Scan for the cell matching the given text and deliver its [X, Y] coordinate at center. 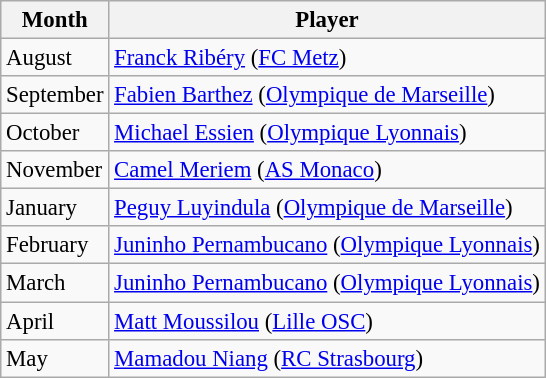
January [55, 208]
March [55, 283]
Month [55, 20]
September [55, 95]
Mamadou Niang (RC Strasbourg) [327, 358]
Fabien Barthez (Olympique de Marseille) [327, 95]
Franck Ribéry (FC Metz) [327, 58]
February [55, 245]
Matt Moussilou (Lille OSC) [327, 321]
Peguy Luyindula (Olympique de Marseille) [327, 208]
Camel Meriem (AS Monaco) [327, 170]
Player [327, 20]
October [55, 133]
April [55, 321]
August [55, 58]
Michael Essien (Olympique Lyonnais) [327, 133]
November [55, 170]
May [55, 358]
